Determine the (X, Y) coordinate at the center of the cell enclosing the given text.  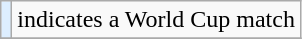
indicates a World Cup match (156, 20)
